Locate the cell with the specified text and output its [x, y] center coordinate. 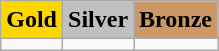
Silver [98, 20]
Gold [32, 20]
Bronze [176, 20]
